Return (x, y) of the center of cell containing provided text 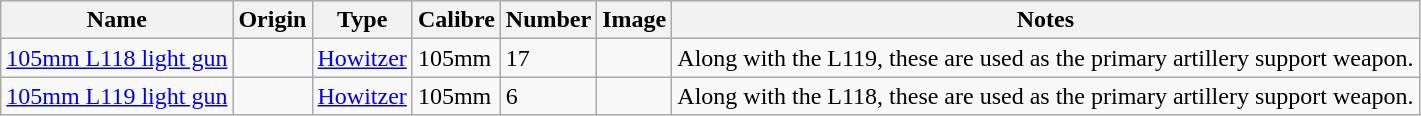
Along with the L119, these are used as the primary artillery support weapon. (1046, 58)
105mm L119 light gun (117, 96)
17 (548, 58)
Along with the L118, these are used as the primary artillery support weapon. (1046, 96)
Calibre (456, 20)
105mm L118 light gun (117, 58)
Name (117, 20)
6 (548, 96)
Number (548, 20)
Origin (272, 20)
Image (634, 20)
Type (362, 20)
Notes (1046, 20)
